Determine the (x, y) coordinate at the center of the cell enclosing the given text.  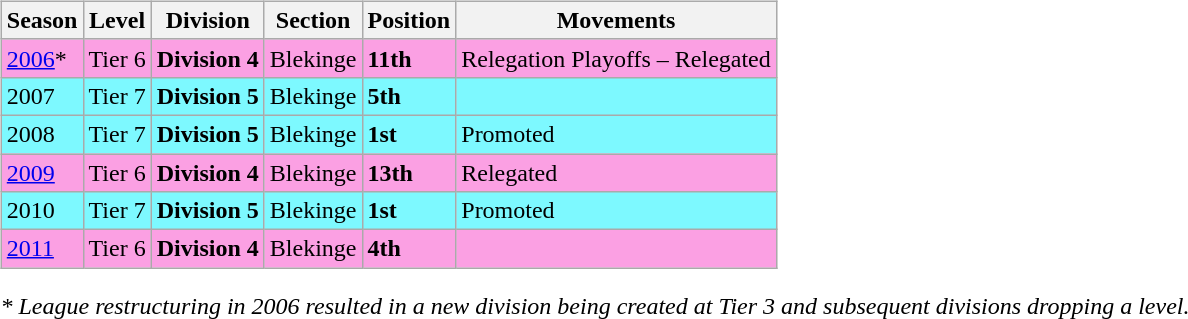
2008 (42, 134)
Section (313, 20)
Season (42, 20)
Movements (616, 20)
11th (409, 58)
2011 (42, 249)
2007 (42, 96)
4th (409, 249)
2009 (42, 173)
Position (409, 20)
5th (409, 96)
Relegated (616, 173)
Division (208, 20)
Level (117, 20)
2006* (42, 58)
Relegation Playoffs – Relegated (616, 58)
13th (409, 173)
2010 (42, 211)
